From the cell containing the given text, extract its center point as [x, y] coordinate. 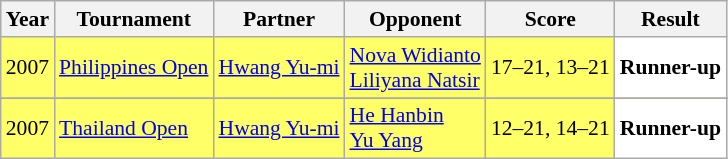
Thailand Open [134, 128]
Nova Widianto Liliyana Natsir [416, 68]
Result [670, 19]
Score [550, 19]
Tournament [134, 19]
Opponent [416, 19]
12–21, 14–21 [550, 128]
Philippines Open [134, 68]
He Hanbin Yu Yang [416, 128]
Year [28, 19]
17–21, 13–21 [550, 68]
Partner [278, 19]
